For the text-containing cell, return its midpoint in (X, Y) coordinate format. 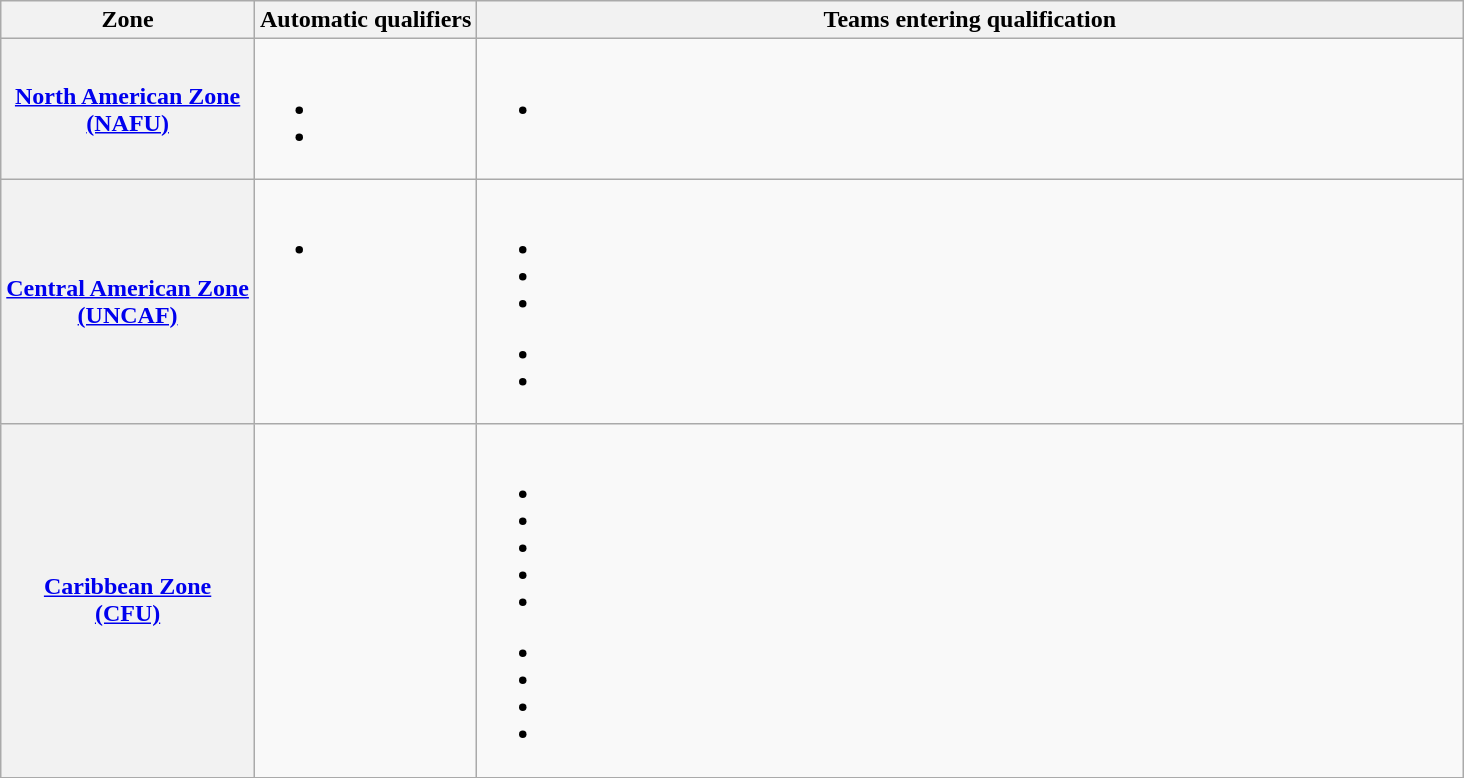
Central American Zone(UNCAF) (128, 302)
North American Zone(NAFU) (128, 109)
Zone (128, 20)
Automatic qualifiers (365, 20)
Teams entering qualification (970, 20)
Caribbean Zone(CFU) (128, 600)
